Provide the [X, Y] coordinate of the cell's center where the given text is located.  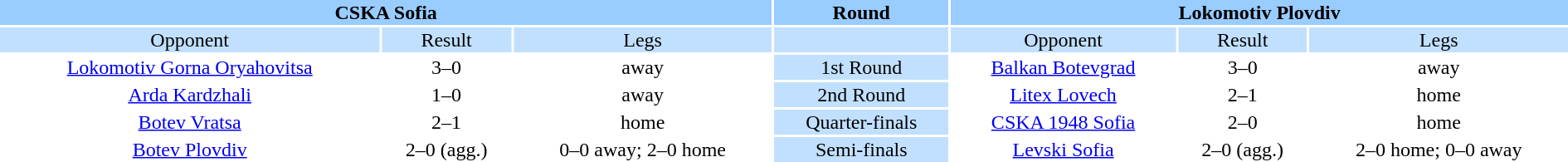
CSKA Sofia [386, 12]
1–0 [446, 95]
Round [861, 12]
Litex Lovech [1064, 95]
1st Round [861, 67]
0–0 away; 2–0 home [643, 150]
Lokomotiv Gorna Oryahovitsa [189, 67]
Botev Plovdiv [189, 150]
Quarter-finals [861, 122]
Lokomotiv Plovdiv [1259, 12]
2–0 home; 0–0 away [1439, 150]
2nd Round [861, 95]
Semi-finals [861, 150]
CSKA 1948 Sofia [1064, 122]
Levski Sofia [1064, 150]
2–0 [1243, 122]
Arda Kardzhali [189, 95]
Balkan Botevgrad [1064, 67]
Botev Vratsa [189, 122]
